Extract the [X, Y] coordinate from the center of the cell holding the provided text.  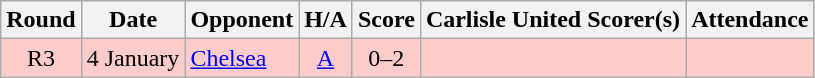
Chelsea [242, 58]
Opponent [242, 20]
H/A [326, 20]
Carlisle United Scorer(s) [552, 20]
Score [386, 20]
R3 [41, 58]
Attendance [750, 20]
4 January [133, 58]
Date [133, 20]
Round [41, 20]
A [326, 58]
0–2 [386, 58]
